Search for the cell housing the specified text and yield its [X, Y] center coordinate. 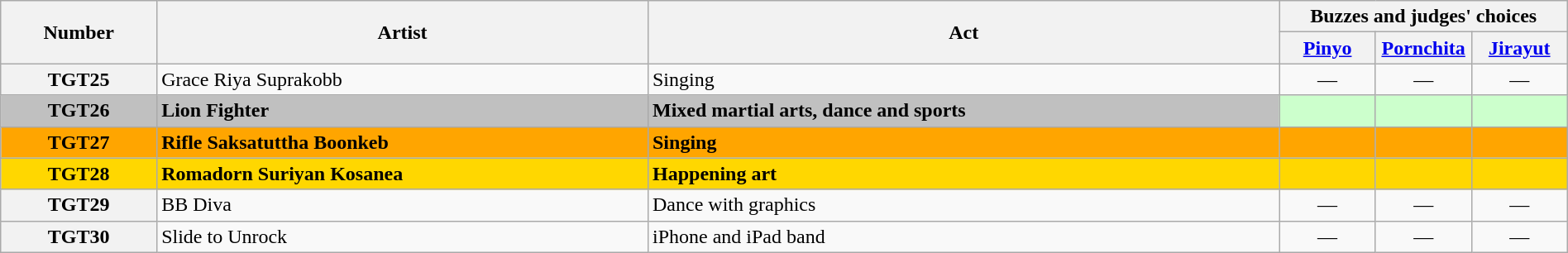
Grace Riya Suprakobb [403, 79]
Buzzes and judges' choices [1423, 17]
TGT28 [79, 174]
Rifle Saksatuttha Boonkeb [403, 142]
Dance with graphics [963, 205]
TGT25 [79, 79]
Lion Fighter [403, 111]
Act [963, 32]
Happening art [963, 174]
Pinyo [1327, 48]
TGT29 [79, 205]
TGT27 [79, 142]
TGT30 [79, 236]
Number [79, 32]
Artist [403, 32]
Mixed martial arts, dance and sports [963, 111]
Pornchita [1423, 48]
TGT26 [79, 111]
BB Diva [403, 205]
iPhone and iPad band [963, 236]
Slide to Unrock [403, 236]
Romadorn Suriyan Kosanea [403, 174]
Jirayut [1519, 48]
